Return [x, y] of the center of cell containing provided text 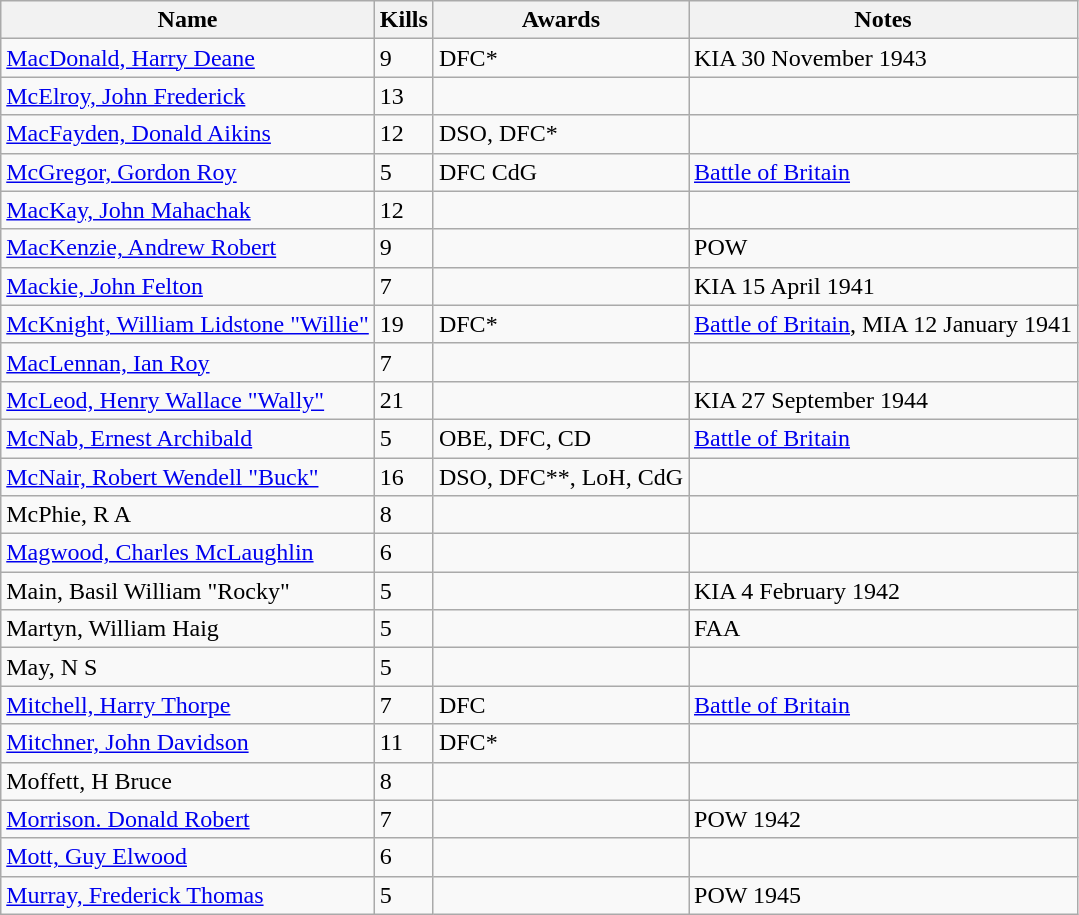
11 [404, 743]
Battle of Britain, MIA 12 January 1941 [882, 324]
Main, Basil William "Rocky" [188, 591]
MacKenzie, Andrew Robert [188, 248]
Awards [560, 20]
Kills [404, 20]
Magwood, Charles McLaughlin [188, 553]
POW 1942 [882, 819]
KIA 27 September 1944 [882, 400]
McKnight, William Lidstone "Willie" [188, 324]
McPhie, R A [188, 515]
KIA 4 February 1942 [882, 591]
Morrison. Donald Robert [188, 819]
21 [404, 400]
16 [404, 477]
MacKay, John Mahachak [188, 210]
McNab, Ernest Archibald [188, 438]
Mitchell, Harry Thorpe [188, 705]
MacFayden, Donald Aikins [188, 134]
Martyn, William Haig [188, 629]
MacLennan, Ian Roy [188, 362]
Mackie, John Felton [188, 286]
KIA 30 November 1943 [882, 58]
DSO, DFC* [560, 134]
Name [188, 20]
McNair, Robert Wendell "Buck" [188, 477]
May, N S [188, 667]
DFC CdG [560, 172]
KIA 15 April 1941 [882, 286]
13 [404, 96]
POW 1945 [882, 895]
OBE, DFC, CD [560, 438]
Mitchner, John Davidson [188, 743]
Mott, Guy Elwood [188, 857]
POW [882, 248]
FAA [882, 629]
MacDonald, Harry Deane [188, 58]
DSO, DFC**, LoH, CdG [560, 477]
Moffett, H Bruce [188, 781]
Murray, Frederick Thomas [188, 895]
19 [404, 324]
McElroy, John Frederick [188, 96]
McLeod, Henry Wallace "Wally" [188, 400]
Notes [882, 20]
DFC [560, 705]
McGregor, Gordon Roy [188, 172]
